Locate the cell with the specified text and output its [X, Y] center coordinate. 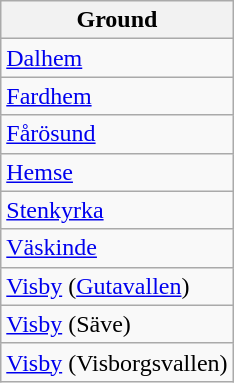
Visby (Gutavallen) [117, 286]
Hemse [117, 172]
Visby (Visborgsvallen) [117, 362]
Fardhem [117, 96]
Ground [117, 20]
Stenkyrka [117, 210]
Visby (Säve) [117, 324]
Dalhem [117, 58]
Fårösund [117, 134]
Väskinde [117, 248]
